For the text-containing cell, return its midpoint in (X, Y) coordinate format. 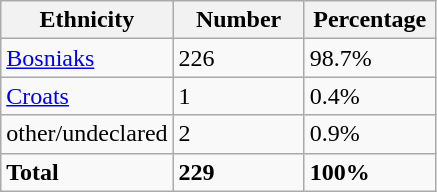
226 (238, 58)
98.7% (370, 58)
Ethnicity (87, 20)
Percentage (370, 20)
0.9% (370, 134)
2 (238, 134)
229 (238, 172)
Croats (87, 96)
Bosniaks (87, 58)
Total (87, 172)
100% (370, 172)
0.4% (370, 96)
other/undeclared (87, 134)
Number (238, 20)
1 (238, 96)
